Locate the cell with the specified text and output its [X, Y] center coordinate. 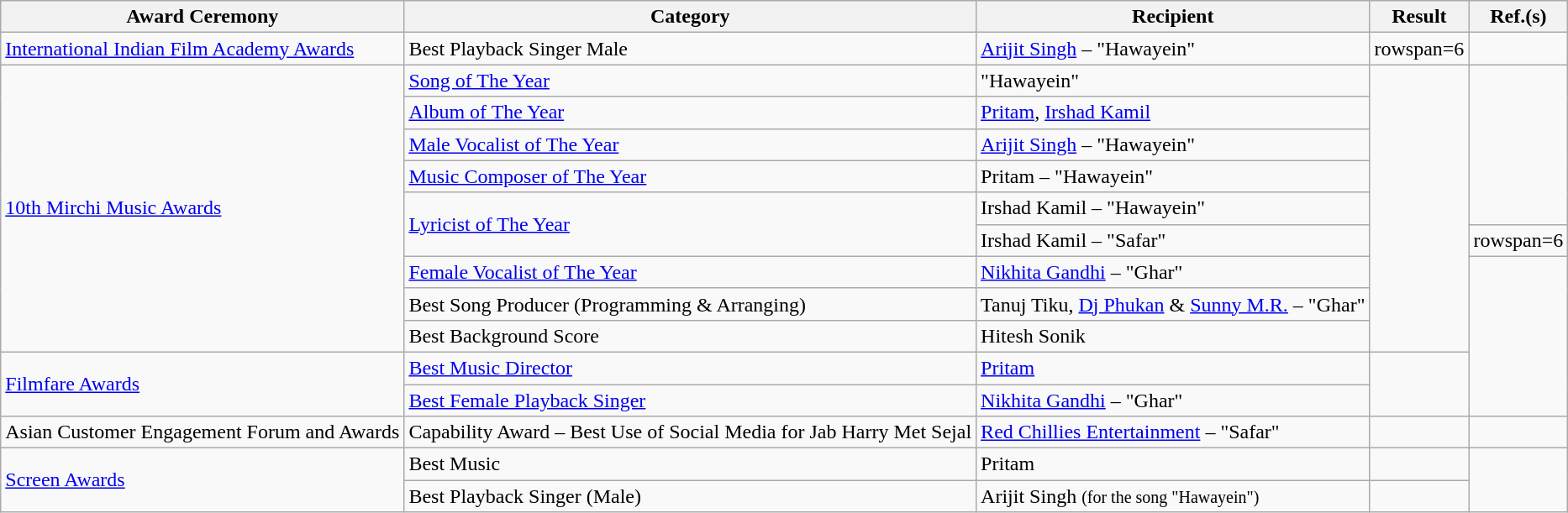
Male Vocalist of The Year [691, 144]
Irshad Kamil – "Safar" [1173, 240]
Best Music Director [691, 368]
Best Music [691, 464]
Tanuj Tiku, Dj Phukan & Sunny M.R. – "Ghar" [1173, 304]
Best Female Playback Singer [691, 400]
Best Song Producer (Programming & Arranging) [691, 304]
Lyricist of The Year [691, 224]
Red Chillies Entertainment – "Safar" [1173, 432]
Music Composer of The Year [691, 176]
International Indian Film Academy Awards [203, 49]
"Hawayein" [1173, 81]
Category [691, 17]
Ref.(s) [1518, 17]
Best Background Score [691, 336]
Arijit Singh (for the song "Hawayein") [1173, 496]
Recipient [1173, 17]
Screen Awards [203, 480]
Capability Award – Best Use of Social Media for Jab Harry Met Sejal [691, 432]
Female Vocalist of The Year [691, 272]
Best Playback Singer (Male) [691, 496]
Pritam – "Hawayein" [1173, 176]
Asian Customer Engagement Forum and Awards [203, 432]
Song of The Year [691, 81]
Pritam, Irshad Kamil [1173, 113]
Hitesh Sonik [1173, 336]
Best Playback Singer Male [691, 49]
Album of The Year [691, 113]
Irshad Kamil – "Hawayein" [1173, 208]
Filmfare Awards [203, 384]
Award Ceremony [203, 17]
10th Mirchi Music Awards [203, 208]
Result [1419, 17]
